Search for the cell housing the specified text and yield its [x, y] center coordinate. 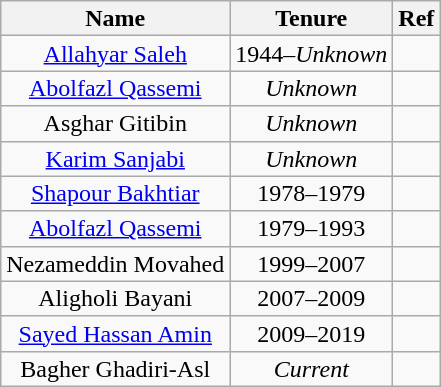
1978–1979 [312, 194]
Nezameddin Movahed [116, 264]
1979–1993 [312, 228]
Karim Sanjabi [116, 158]
Shapour Bakhtiar [116, 194]
2009–2019 [312, 334]
Asghar Gitibin [116, 124]
Ref [416, 18]
Current [312, 368]
Sayed Hassan Amin [116, 334]
1944–Unknown [312, 54]
Aligholi Bayani [116, 298]
2007–2009 [312, 298]
Bagher Ghadiri-Asl [116, 368]
Tenure [312, 18]
Allahyar Saleh [116, 54]
Name [116, 18]
1999–2007 [312, 264]
